Search for the cell housing the specified text and yield its [X, Y] center coordinate. 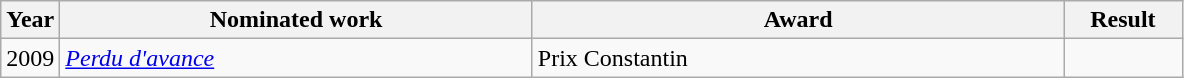
Prix Constantin [798, 58]
Award [798, 20]
Perdu d'avance [296, 58]
Year [30, 20]
Nominated work [296, 20]
Result [1123, 20]
2009 [30, 58]
